Output the [x, y] coordinate of the center of the cell containing the given text.  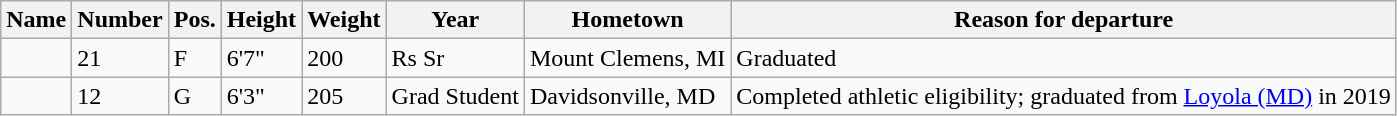
G [194, 96]
Name [36, 20]
Hometown [627, 20]
Completed athletic eligibility; graduated from Loyola (MD) in 2019 [1064, 96]
Weight [344, 20]
21 [120, 58]
205 [344, 96]
12 [120, 96]
Reason for departure [1064, 20]
Davidsonville, MD [627, 96]
Grad Student [455, 96]
Graduated [1064, 58]
Year [455, 20]
200 [344, 58]
Mount Clemens, MI [627, 58]
F [194, 58]
Pos. [194, 20]
Number [120, 20]
6'3" [261, 96]
6'7" [261, 58]
Height [261, 20]
Rs Sr [455, 58]
